Capture the cell that displays the provided text and extract its [x, y] central coordinate. 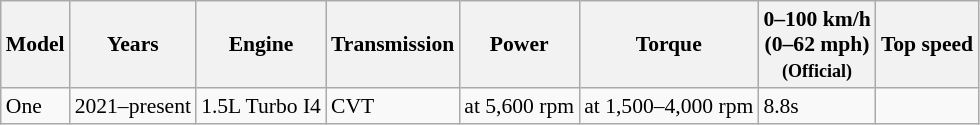
0–100 km/h(0–62 mph)(Official) [816, 44]
Top speed [927, 44]
8.8s [816, 106]
Model [36, 44]
at 5,600 rpm [519, 106]
CVT [392, 106]
Power [519, 44]
Engine [261, 44]
Torque [668, 44]
1.5L Turbo I4 [261, 106]
at 1,500–4,000 rpm [668, 106]
2021–present [133, 106]
One [36, 106]
Transmission [392, 44]
Years [133, 44]
